Search for the cell housing the specified text and yield its [x, y] center coordinate. 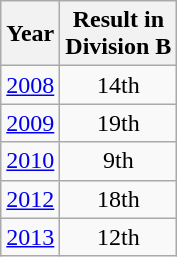
Year [30, 34]
12th [118, 237]
2010 [30, 161]
9th [118, 161]
2013 [30, 237]
19th [118, 123]
2008 [30, 85]
Result inDivision B [118, 34]
2009 [30, 123]
14th [118, 85]
18th [118, 199]
2012 [30, 199]
